Extract the [x, y] coordinate from the center of the cell holding the provided text.  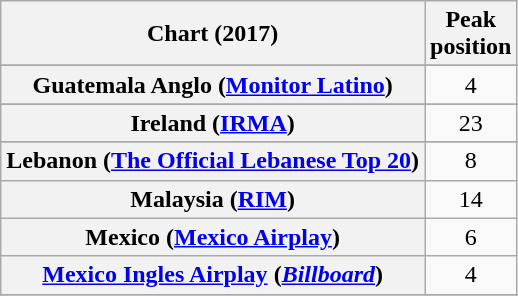
14 [471, 199]
Mexico Ingles Airplay (Billboard) [213, 275]
Guatemala Anglo (Monitor Latino) [213, 85]
23 [471, 123]
Lebanon (The Official Lebanese Top 20) [213, 161]
Malaysia (RIM) [213, 199]
8 [471, 161]
Chart (2017) [213, 34]
Ireland (IRMA) [213, 123]
Mexico (Mexico Airplay) [213, 237]
Peakposition [471, 34]
6 [471, 237]
